Return the (x, y) coordinate for the center point of the cell that contains the specified text.  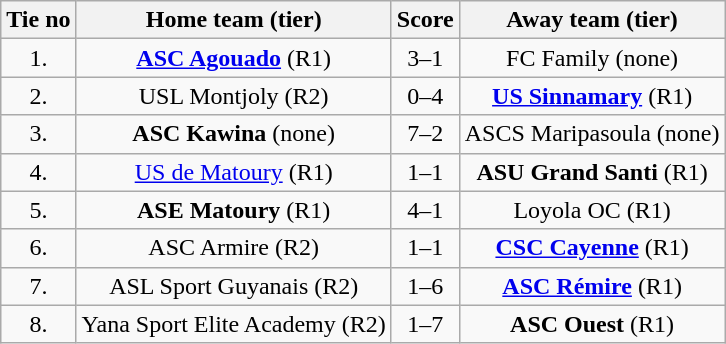
7. (38, 286)
5. (38, 210)
Away team (tier) (592, 20)
Score (425, 20)
Tie no (38, 20)
3–1 (425, 58)
US Sinnamary (R1) (592, 96)
8. (38, 324)
Loyola OC (R1) (592, 210)
ASC Armire (R2) (234, 248)
ASC Kawina (none) (234, 134)
7–2 (425, 134)
1–6 (425, 286)
1. (38, 58)
Yana Sport Elite Academy (R2) (234, 324)
4–1 (425, 210)
Home team (tier) (234, 20)
CSC Cayenne (R1) (592, 248)
US de Matoury (R1) (234, 172)
ASE Matoury (R1) (234, 210)
ASU Grand Santi (R1) (592, 172)
ASC Ouest (R1) (592, 324)
6. (38, 248)
1–7 (425, 324)
4. (38, 172)
ASCS Maripasoula (none) (592, 134)
ASC Rémire (R1) (592, 286)
USL Montjoly (R2) (234, 96)
3. (38, 134)
0–4 (425, 96)
2. (38, 96)
ASL Sport Guyanais (R2) (234, 286)
ASC Agouado (R1) (234, 58)
FC Family (none) (592, 58)
